Capture the cell that displays the provided text and extract its [x, y] central coordinate. 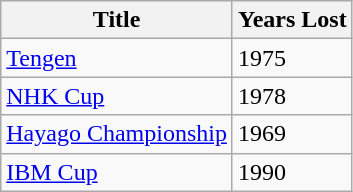
1969 [292, 134]
Title [117, 20]
1975 [292, 58]
1990 [292, 172]
1978 [292, 96]
Tengen [117, 58]
Years Lost [292, 20]
IBM Cup [117, 172]
NHK Cup [117, 96]
Hayago Championship [117, 134]
